From the cell containing the given text, extract its center point as [X, Y] coordinate. 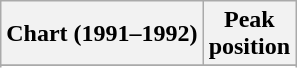
Peakposition [249, 34]
Chart (1991–1992) [102, 34]
